From the cell containing the given text, extract its center point as [x, y] coordinate. 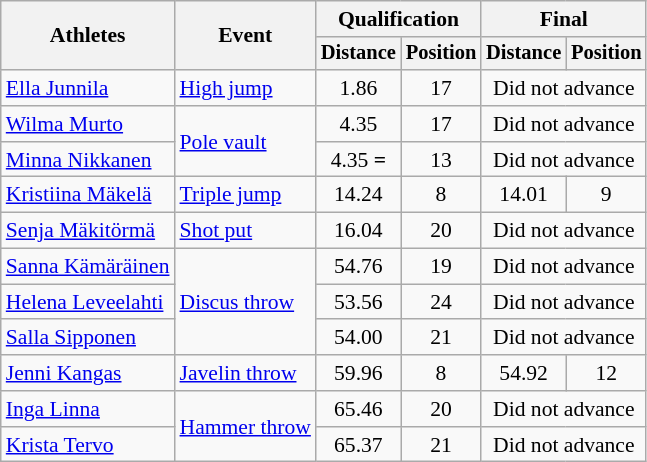
53.56 [358, 302]
54.76 [358, 267]
16.04 [358, 231]
Hammer throw [246, 426]
Final [564, 19]
High jump [246, 88]
19 [441, 267]
Jenni Kangas [88, 373]
59.96 [358, 373]
Athletes [88, 36]
Inga Linna [88, 409]
Sanna Kämäräinen [88, 267]
Pole vault [246, 142]
54.00 [358, 338]
1.86 [358, 88]
Ella Junnila [88, 88]
14.24 [358, 195]
14.01 [524, 195]
Kristiina Mäkelä [88, 195]
Salla Sipponen [88, 338]
Javelin throw [246, 373]
Triple jump [246, 195]
Helena Leveelahti [88, 302]
Shot put [246, 231]
24 [441, 302]
54.92 [524, 373]
Discus throw [246, 302]
Minna Nikkanen [88, 160]
13 [441, 160]
21 [441, 338]
65.46 [358, 409]
Event [246, 36]
Qualification [398, 19]
Wilma Murto [88, 124]
4.35 [358, 124]
9 [606, 195]
12 [606, 373]
4.35 = [358, 160]
Senja Mäkitörmä [88, 231]
